Extract the [X, Y] coordinate from the center of the cell holding the provided text.  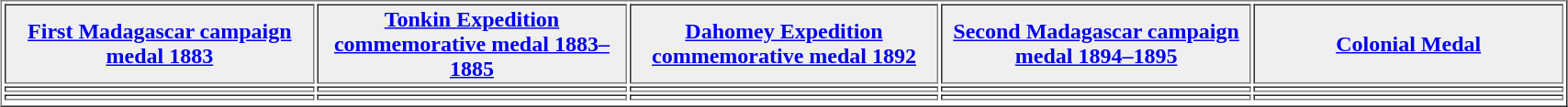
First Madagascar campaign medal 1883 [160, 44]
Dahomey Expedition commemorative medal 1892 [784, 44]
Second Madagascar campaign medal 1894–1895 [1096, 44]
Tonkin Expedition commemorative medal 1883–1885 [472, 44]
Colonial Medal [1408, 44]
